Identify which cell holds the provided text, then report its [x, y] central coordinate. 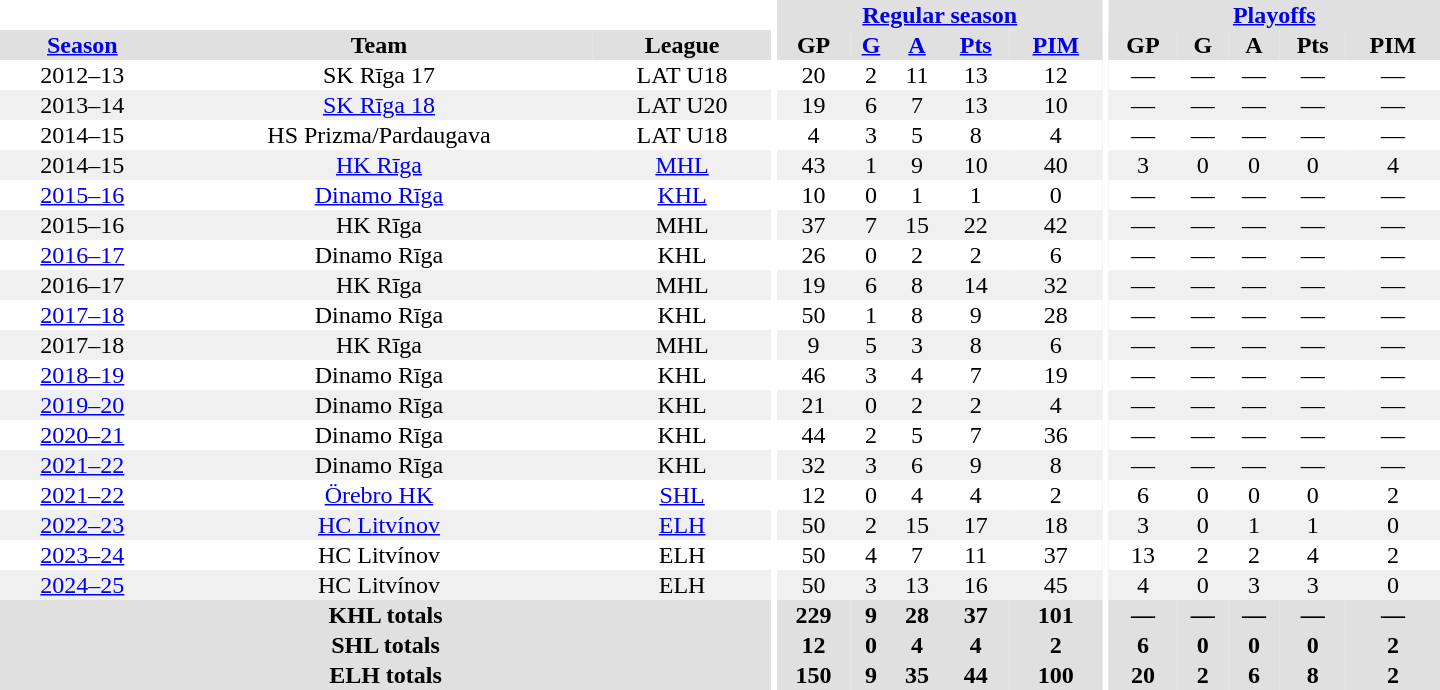
43 [814, 165]
HS Prizma/Pardaugava [379, 135]
16 [976, 585]
26 [814, 255]
150 [814, 675]
35 [916, 675]
Team [379, 45]
100 [1056, 675]
League [682, 45]
17 [976, 525]
ELH totals [386, 675]
2024–25 [82, 585]
2018–19 [82, 375]
21 [814, 405]
LAT U20 [682, 105]
2019–20 [82, 405]
SHL [682, 495]
46 [814, 375]
45 [1056, 585]
229 [814, 615]
Season [82, 45]
SK Rīga 17 [379, 75]
2022–23 [82, 525]
Playoffs [1274, 15]
SK Rīga 18 [379, 105]
KHL totals [386, 615]
Regular season [940, 15]
2023–24 [82, 555]
14 [976, 285]
40 [1056, 165]
22 [976, 225]
SHL totals [386, 645]
18 [1056, 525]
42 [1056, 225]
36 [1056, 435]
Örebro HK [379, 495]
2020–21 [82, 435]
101 [1056, 615]
2012–13 [82, 75]
2013–14 [82, 105]
